Detect which cell encompasses the target text, then output its (X, Y) center coordinate. 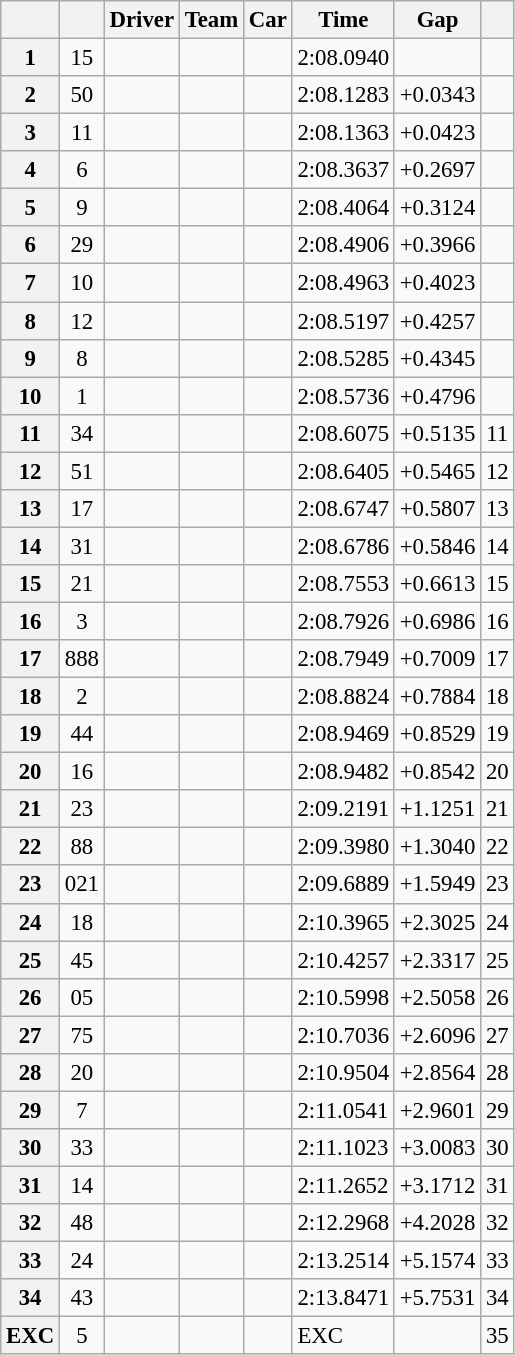
4 (30, 170)
2:08.3637 (343, 170)
+2.3317 (437, 960)
2:08.7926 (343, 621)
45 (82, 960)
+0.3966 (437, 245)
+0.4257 (437, 321)
43 (82, 1298)
2:13.8471 (343, 1298)
+0.5807 (437, 509)
Time (343, 20)
+0.4023 (437, 283)
+3.0083 (437, 1148)
2:11.2652 (343, 1185)
2:08.8824 (343, 697)
+0.0343 (437, 95)
2:09.6889 (343, 885)
2:08.1363 (343, 133)
+0.3124 (437, 208)
2:08.1283 (343, 95)
2:09.2191 (343, 809)
888 (82, 659)
2:08.6747 (343, 509)
+0.4345 (437, 358)
+0.4796 (437, 396)
51 (82, 471)
+0.5135 (437, 433)
35 (498, 1336)
+0.6613 (437, 584)
2:08.5736 (343, 396)
+2.6096 (437, 1035)
2:08.4906 (343, 245)
+0.8542 (437, 772)
2:08.5197 (343, 321)
88 (82, 847)
+0.7884 (437, 697)
Team (211, 20)
44 (82, 734)
2:10.7036 (343, 1035)
+0.5465 (437, 471)
+5.7531 (437, 1298)
Driver (142, 20)
2:09.3980 (343, 847)
05 (82, 997)
+1.3040 (437, 847)
+0.6986 (437, 621)
2:08.6786 (343, 546)
2:08.4963 (343, 283)
2:13.2514 (343, 1261)
+2.5058 (437, 997)
75 (82, 1035)
+2.3025 (437, 922)
+2.8564 (437, 1073)
+2.9601 (437, 1110)
2:08.4064 (343, 208)
+1.1251 (437, 809)
2:10.4257 (343, 960)
48 (82, 1223)
2:11.0541 (343, 1110)
2:10.9504 (343, 1073)
2:10.3965 (343, 922)
+0.8529 (437, 734)
2:11.1023 (343, 1148)
2:08.7553 (343, 584)
50 (82, 95)
+0.0423 (437, 133)
+0.2697 (437, 170)
2:08.9482 (343, 772)
2:08.0940 (343, 58)
021 (82, 885)
2:08.9469 (343, 734)
2:08.6075 (343, 433)
+3.1712 (437, 1185)
Car (268, 20)
2:10.5998 (343, 997)
+0.7009 (437, 659)
+5.1574 (437, 1261)
2:12.2968 (343, 1223)
+1.5949 (437, 885)
+0.5846 (437, 546)
2:08.5285 (343, 358)
2:08.6405 (343, 471)
Gap (437, 20)
+4.2028 (437, 1223)
2:08.7949 (343, 659)
